Output the [X, Y] coordinate of the center of the cell containing the given text.  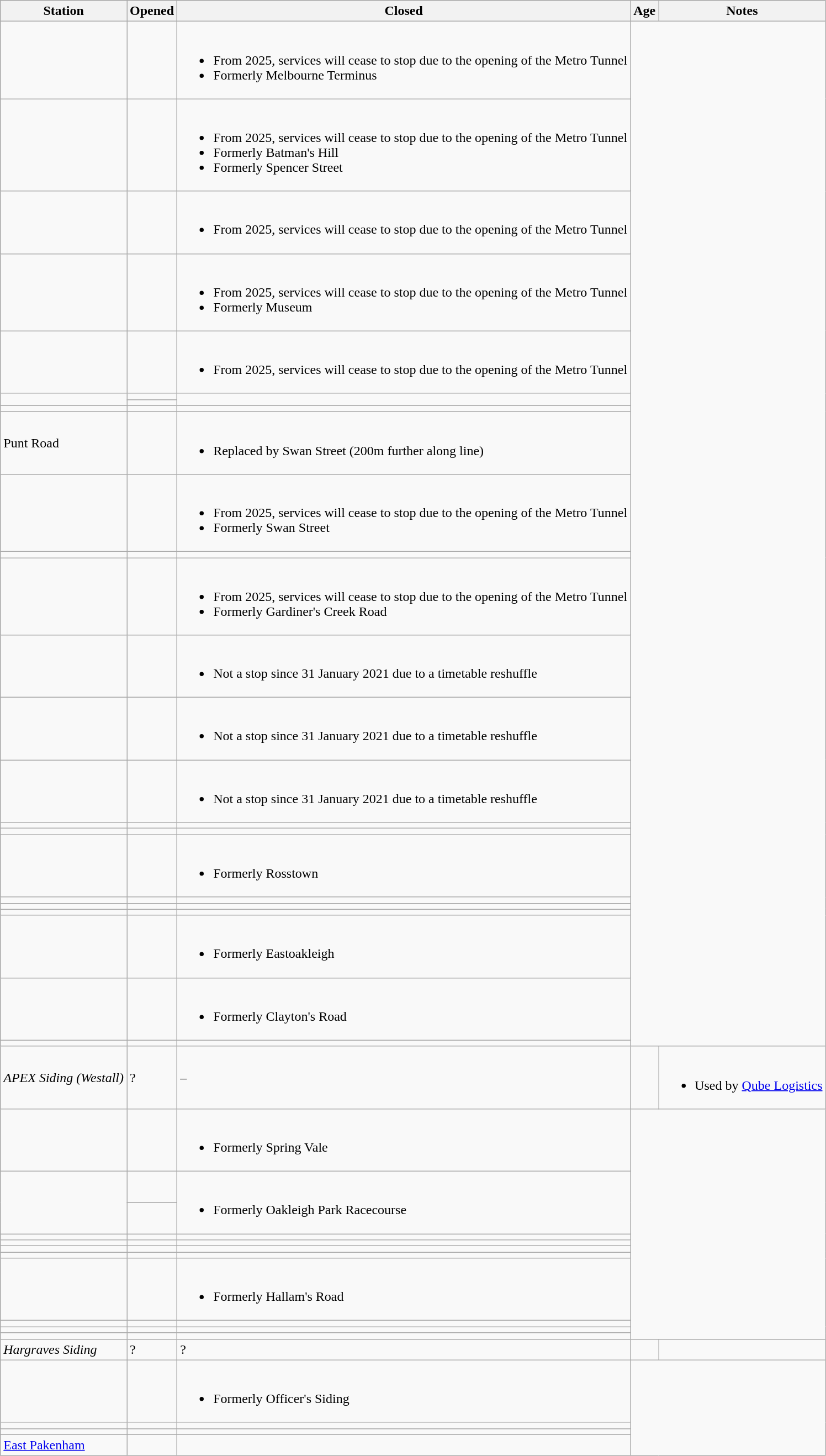
Used by Qube Logistics [742, 1077]
Punt Road [64, 443]
From 2025, services will cease to stop due to the opening of the Metro TunnelFormerly Batman's HillFormerly Spencer Street [404, 145]
Station [64, 11]
From 2025, services will cease to stop due to the opening of the Metro TunnelFormerly Swan Street [404, 513]
Age [645, 11]
Replaced by Swan Street (200m further along line) [404, 443]
Formerly Officer's Siding [404, 1391]
APEX Siding (Westall) [64, 1077]
East Pakenham [64, 1445]
From 2025, services will cease to stop due to the opening of the Metro TunnelFormerly Museum [404, 292]
From 2025, services will cease to stop due to the opening of the Metro TunnelFormerly Gardiner's Creek Road [404, 597]
Formerly Spring Vale [404, 1140]
Formerly Clayton's Road [404, 1009]
From 2025, services will cease to stop due to the opening of the Metro TunnelFormerly Melbourne Terminus [404, 60]
Opened [152, 11]
Closed [404, 11]
Notes [742, 11]
Formerly Oakleigh Park Racecourse [404, 1202]
Hargraves Siding [64, 1349]
– [404, 1077]
Formerly Eastoakleigh [404, 947]
Formerly Hallam's Road [404, 1289]
Formerly Rosstown [404, 866]
